Identify which cell holds the provided text, then report its (x, y) central coordinate. 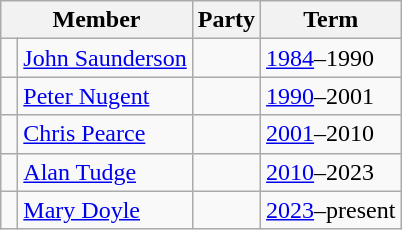
Term (331, 20)
2010–2023 (331, 172)
2023–present (331, 210)
1984–1990 (331, 58)
Alan Tudge (105, 172)
John Saunderson (105, 58)
Party (226, 20)
Mary Doyle (105, 210)
Member (96, 20)
2001–2010 (331, 134)
1990–2001 (331, 96)
Peter Nugent (105, 96)
Chris Pearce (105, 134)
